Determine the [X, Y] coordinate at the center of the cell enclosing the given text.  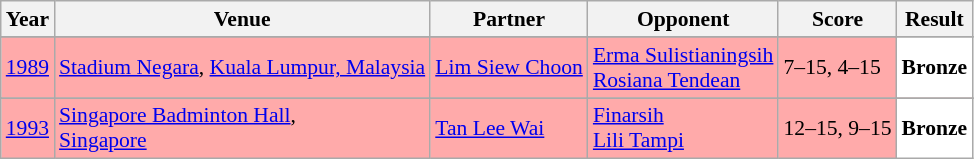
Partner [509, 19]
Opponent [684, 19]
Singapore Badminton Hall,Singapore [242, 128]
Tan Lee Wai [509, 128]
Result [935, 19]
Erma Sulistianingsih Rosiana Tendean [684, 68]
1993 [28, 128]
1989 [28, 68]
Finarsih Lili Tampi [684, 128]
Stadium Negara, Kuala Lumpur, Malaysia [242, 68]
Venue [242, 19]
Score [837, 19]
12–15, 9–15 [837, 128]
Year [28, 19]
7–15, 4–15 [837, 68]
Lim Siew Choon [509, 68]
